Identify which cell holds the provided text, then report its [X, Y] central coordinate. 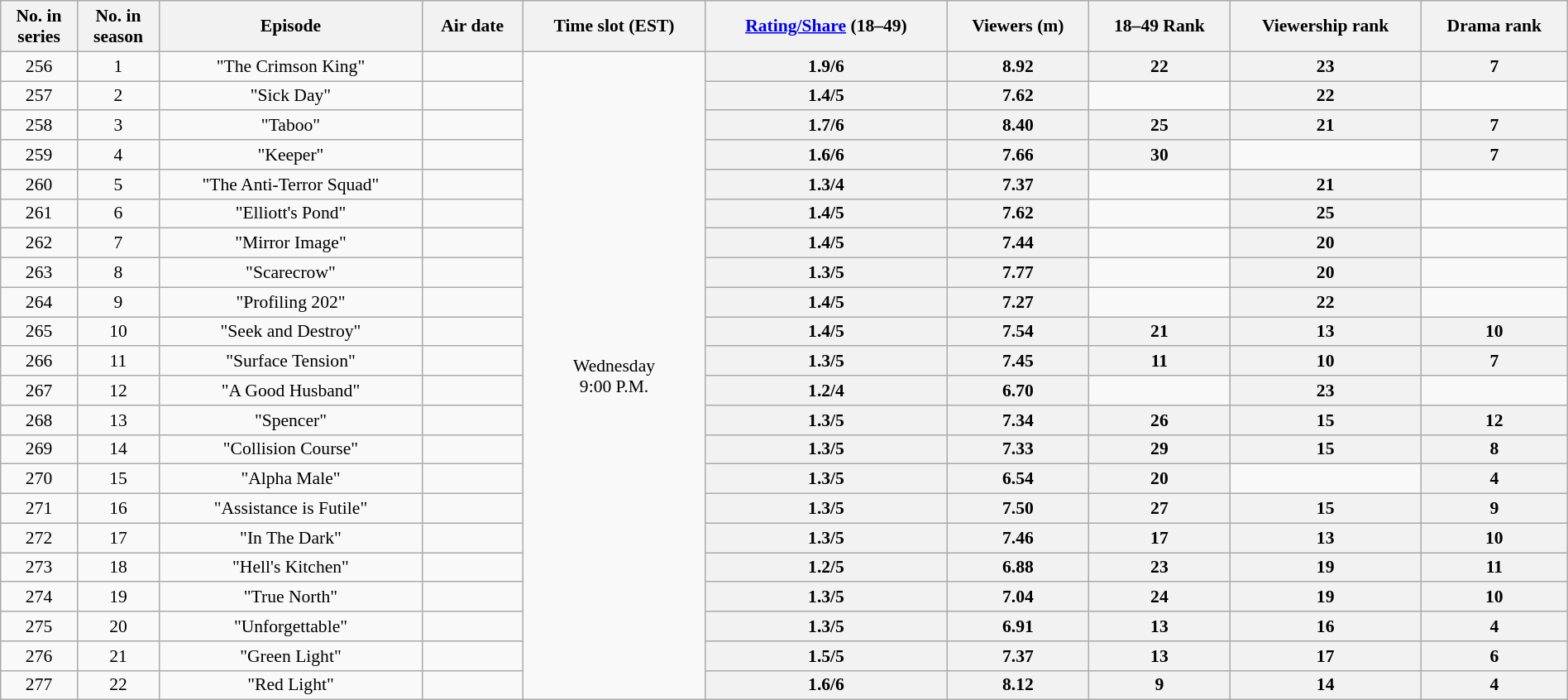
261 [40, 213]
2 [117, 96]
263 [40, 273]
"Surface Tension" [291, 362]
8.92 [1018, 66]
"In The Dark" [291, 538]
"Assistance is Futile" [291, 509]
271 [40, 509]
6.70 [1018, 391]
257 [40, 96]
272 [40, 538]
7.04 [1018, 597]
273 [40, 568]
Viewership rank [1326, 26]
270 [40, 479]
274 [40, 597]
5 [117, 185]
No. inseason [117, 26]
"Taboo" [291, 126]
"Mirror Image" [291, 243]
Wednesday9:00 P.M. [614, 376]
6.88 [1018, 568]
18 [117, 568]
256 [40, 66]
7.46 [1018, 538]
"Unforgettable" [291, 626]
"The Anti-Terror Squad" [291, 185]
"Sick Day" [291, 96]
"Red Light" [291, 685]
266 [40, 362]
265 [40, 332]
7.66 [1018, 155]
Viewers (m) [1018, 26]
Time slot (EST) [614, 26]
1 [117, 66]
268 [40, 420]
Rating/Share (18–49) [826, 26]
264 [40, 302]
Air date [472, 26]
"True North" [291, 597]
3 [117, 126]
7.77 [1018, 273]
"Green Light" [291, 656]
1.5/5 [826, 656]
"Scarecrow" [291, 273]
277 [40, 685]
Episode [291, 26]
"A Good Husband" [291, 391]
7.54 [1018, 332]
262 [40, 243]
"Spencer" [291, 420]
7.33 [1018, 449]
260 [40, 185]
1.9/6 [826, 66]
1.3/4 [826, 185]
26 [1159, 420]
1.7/6 [826, 126]
7.27 [1018, 302]
259 [40, 155]
"Keeper" [291, 155]
8.12 [1018, 685]
29 [1159, 449]
258 [40, 126]
7.44 [1018, 243]
7.45 [1018, 362]
24 [1159, 597]
275 [40, 626]
7.34 [1018, 420]
8.40 [1018, 126]
1.2/5 [826, 568]
27 [1159, 509]
1.2/4 [826, 391]
6.54 [1018, 479]
276 [40, 656]
"Collision Course" [291, 449]
18–49 Rank [1159, 26]
269 [40, 449]
No. inseries [40, 26]
Drama rank [1494, 26]
"The Crimson King" [291, 66]
267 [40, 391]
7.50 [1018, 509]
6.91 [1018, 626]
"Profiling 202" [291, 302]
30 [1159, 155]
"Hell's Kitchen" [291, 568]
"Elliott's Pond" [291, 213]
"Seek and Destroy" [291, 332]
"Alpha Male" [291, 479]
